Identify which cell holds the provided text, then report its [X, Y] central coordinate. 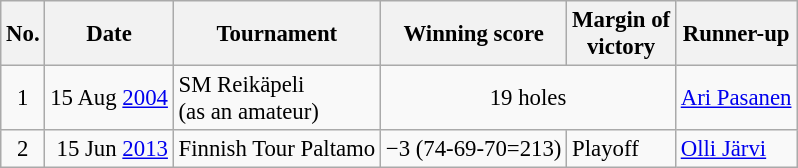
Winning score [474, 34]
2 [23, 149]
Playoff [622, 149]
−3 (74-69-70=213) [474, 149]
Ari Pasanen [736, 98]
SM Reikäpeli(as an amateur) [276, 98]
1 [23, 98]
Margin ofvictory [622, 34]
No. [23, 34]
19 holes [528, 98]
15 Aug 2004 [109, 98]
15 Jun 2013 [109, 149]
Finnish Tour Paltamo [276, 149]
Date [109, 34]
Runner-up [736, 34]
Tournament [276, 34]
Olli Järvi [736, 149]
